Extract the [x, y] coordinate from the center of the cell holding the provided text.  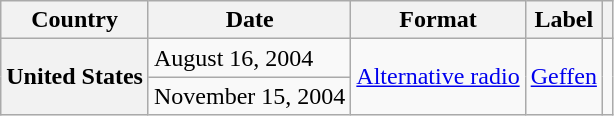
Country [75, 20]
August 16, 2004 [249, 58]
Alternative radio [438, 77]
Geffen [564, 77]
November 15, 2004 [249, 96]
Date [249, 20]
Format [438, 20]
United States [75, 77]
Label [564, 20]
